Pinpoint the cell where the given text exists, returning its (x, y) midpoint coordinate. 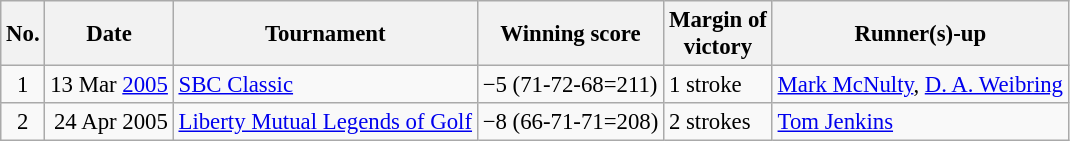
Runner(s)-up (920, 34)
SBC Classic (325, 85)
Margin ofvictory (718, 34)
13 Mar 2005 (109, 85)
No. (23, 34)
Liberty Mutual Legends of Golf (325, 122)
24 Apr 2005 (109, 122)
Winning score (570, 34)
2 strokes (718, 122)
Tournament (325, 34)
1 stroke (718, 85)
−5 (71-72-68=211) (570, 85)
2 (23, 122)
−8 (66-71-71=208) (570, 122)
Date (109, 34)
1 (23, 85)
Tom Jenkins (920, 122)
Mark McNulty, D. A. Weibring (920, 85)
